Return (X, Y) of the center of cell containing provided text 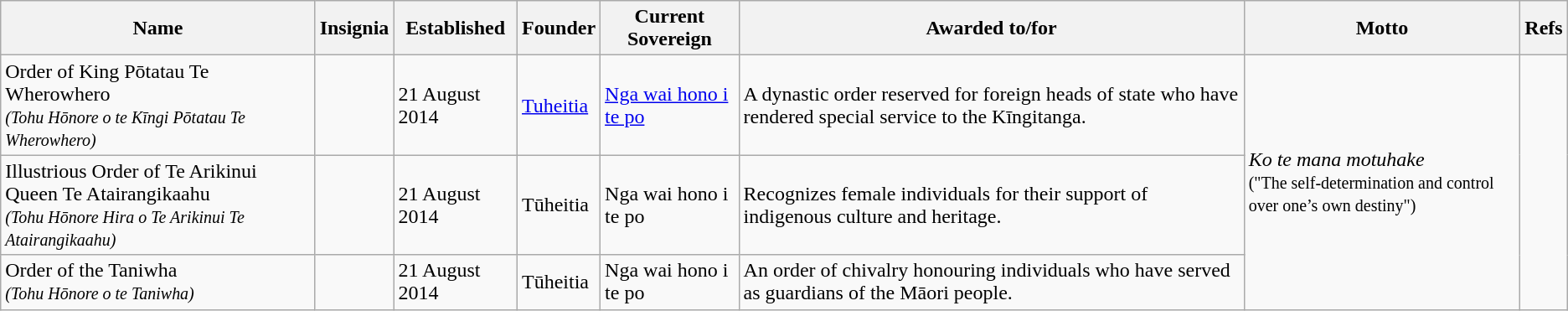
Awarded to/for (992, 29)
An order of chivalry honouring individuals who have served as guardians of the Māori people. (992, 282)
Illustrious Order of Te Arikinui Queen Te Atairangikaahu(Tohu Hōnore Hira o Te Arikinui Te Atairangikaahu) (157, 205)
Recognizes female individuals for their support of indigenous culture and heritage. (992, 205)
Motto (1382, 29)
Order of the Taniwha(Tohu Hōnore o te Taniwha) (157, 282)
Tuheitia (560, 106)
A dynastic order reserved for foreign heads of state who have rendered special service to the Kīngitanga. (992, 106)
Established (456, 29)
Name (157, 29)
Ko te mana motuhake("The self-determination and control over one’s own destiny") (1382, 183)
Insignia (354, 29)
Current Sovereign (670, 29)
Refs (1544, 29)
Founder (560, 29)
Order of King Pōtatau Te Wherowhero(Tohu Hōnore o te Kīngi Pōtatau Te Wherowhero) (157, 106)
